For the text-containing cell, return its midpoint in (X, Y) coordinate format. 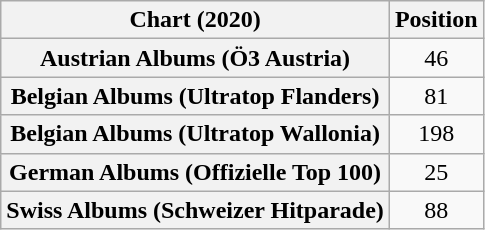
81 (436, 96)
25 (436, 172)
German Albums (Offizielle Top 100) (196, 172)
Swiss Albums (Schweizer Hitparade) (196, 210)
Austrian Albums (Ö3 Austria) (196, 58)
46 (436, 58)
Chart (2020) (196, 20)
Belgian Albums (Ultratop Wallonia) (196, 134)
198 (436, 134)
88 (436, 210)
Position (436, 20)
Belgian Albums (Ultratop Flanders) (196, 96)
